For the text-containing cell, return its midpoint in (X, Y) coordinate format. 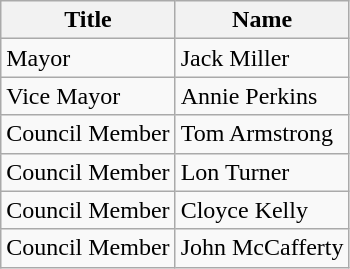
Annie Perkins (262, 96)
Name (262, 20)
John McCafferty (262, 248)
Title (88, 20)
Vice Mayor (88, 96)
Tom Armstrong (262, 134)
Mayor (88, 58)
Lon Turner (262, 172)
Cloyce Kelly (262, 210)
Jack Miller (262, 58)
